Find where the given text appears and provide that cell's center as [x, y] coordinate. 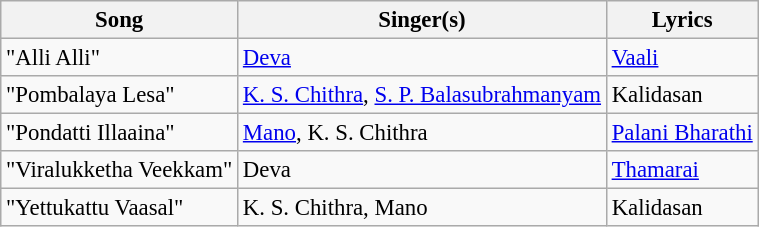
Palani Bharathi [682, 133]
"Viralukketha Veekkam" [120, 170]
Thamarai [682, 170]
Vaali [682, 58]
"Pondatti Illaaina" [120, 133]
Lyrics [682, 20]
K. S. Chithra, S. P. Balasubrahmanyam [422, 95]
Mano, K. S. Chithra [422, 133]
"Alli Alli" [120, 58]
"Yettukattu Vaasal" [120, 208]
Song [120, 20]
"Pombalaya Lesa" [120, 95]
Singer(s) [422, 20]
K. S. Chithra, Mano [422, 208]
